Provide the [X, Y] coordinate of the cell's center where the given text is located.  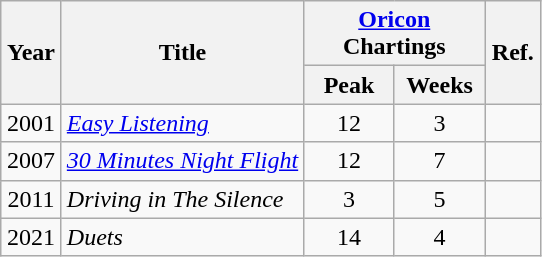
4 [440, 237]
7 [440, 161]
Easy Listening [182, 123]
14 [350, 237]
5 [440, 199]
2001 [32, 123]
Driving in The Silence [182, 199]
2011 [32, 199]
2021 [32, 237]
30 Minutes Night Flight [182, 161]
2007 [32, 161]
Weeks [440, 85]
Year [32, 52]
Duets [182, 237]
Ref. [513, 52]
Title [182, 52]
Oricon Chartings [394, 34]
Peak [350, 85]
